Locate the cell with the specified text and output its [X, Y] center coordinate. 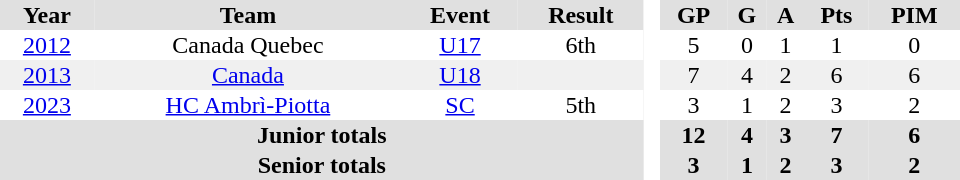
U17 [460, 45]
2013 [47, 75]
U18 [460, 75]
Event [460, 15]
5 [694, 45]
Junior totals [322, 135]
5th [581, 105]
Canada Quebec [248, 45]
Senior totals [322, 165]
2023 [47, 105]
PIM [914, 15]
6th [581, 45]
12 [694, 135]
Canada [248, 75]
G [747, 15]
GP [694, 15]
Result [581, 15]
SC [460, 105]
Pts [836, 15]
A [786, 15]
HC Ambrì-Piotta [248, 105]
2012 [47, 45]
Year [47, 15]
Team [248, 15]
